Extract the (x, y) coordinate from the center of the cell holding the provided text.  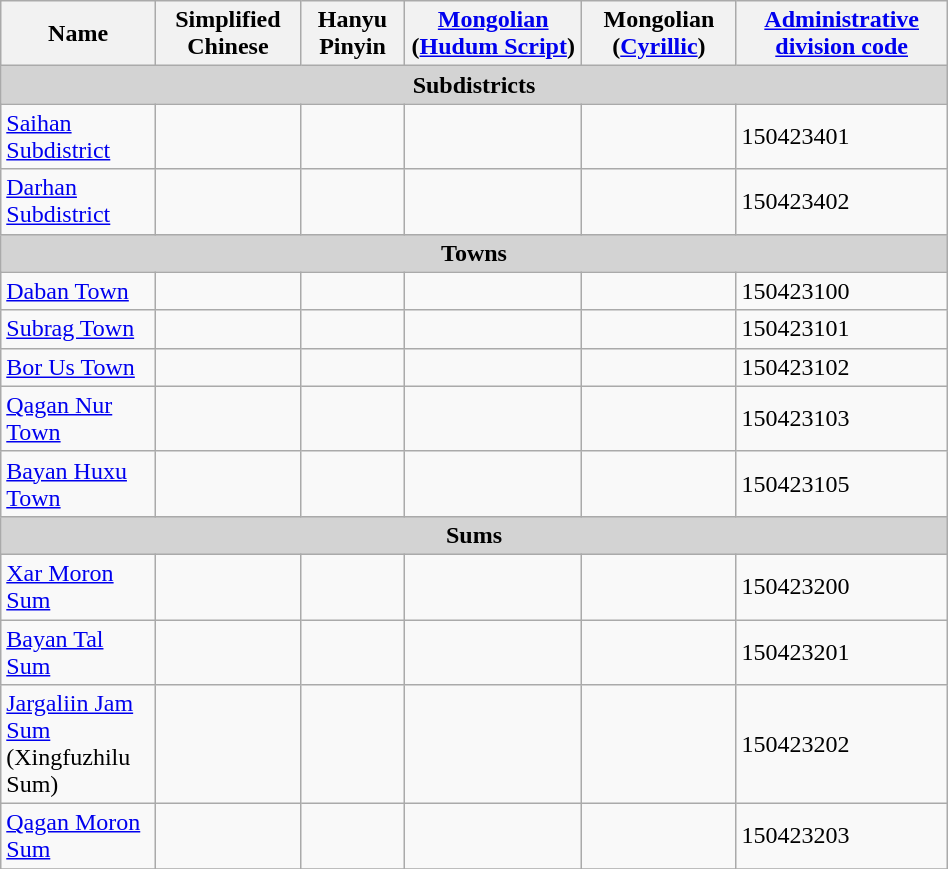
Sums (474, 535)
150423200 (842, 586)
Mongolian (Hudum Script) (494, 34)
150423105 (842, 484)
Xar Moron Sum (78, 586)
Hanyu Pinyin (352, 34)
Qagan Moron Sum (78, 836)
Name (78, 34)
Jargaliin Jam Sum(Xingfuzhilu Sum) (78, 744)
Towns (474, 253)
Mongolian (Cyrillic) (659, 34)
150423100 (842, 291)
Daban Town (78, 291)
150423203 (842, 836)
150423101 (842, 329)
Subdistricts (474, 85)
Simplified Chinese (228, 34)
150423402 (842, 202)
Bayan Huxu Town (78, 484)
Administrative division code (842, 34)
Saihan Subdistrict (78, 136)
150423201 (842, 652)
150423401 (842, 136)
Bor Us Town (78, 367)
150423103 (842, 418)
150423102 (842, 367)
Subrag Town (78, 329)
Bayan Tal Sum (78, 652)
Qagan Nur Town (78, 418)
150423202 (842, 744)
Darhan Subdistrict (78, 202)
